For the text-containing cell, return its midpoint in [x, y] coordinate format. 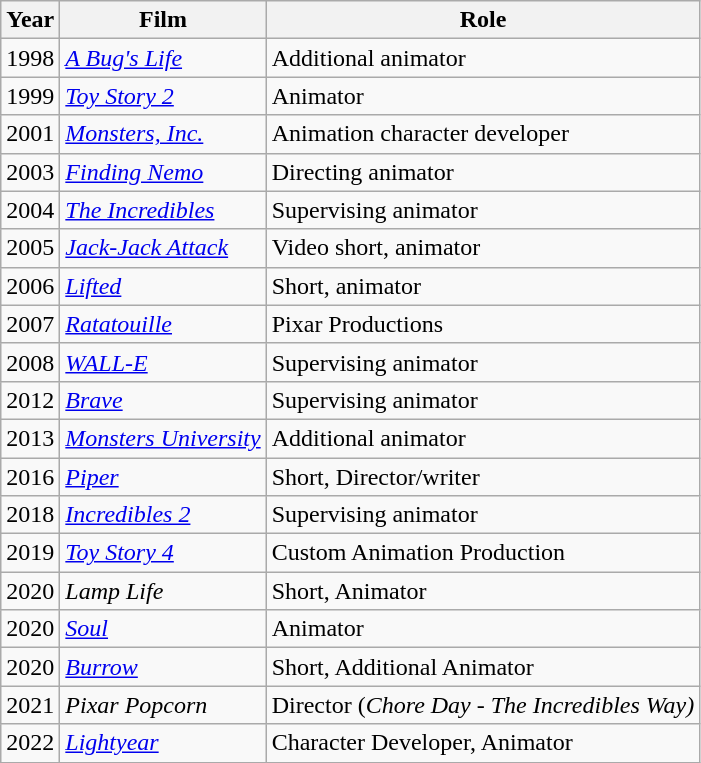
A Bug's Life [163, 58]
2021 [30, 705]
Monsters, Inc. [163, 134]
1998 [30, 58]
Year [30, 20]
2018 [30, 515]
Animation character developer [483, 134]
Incredibles 2 [163, 515]
Piper [163, 477]
2016 [30, 477]
2012 [30, 400]
Lifted [163, 286]
Finding Nemo [163, 172]
Pixar Productions [483, 324]
The Incredibles [163, 210]
1999 [30, 96]
Film [163, 20]
Short, animator [483, 286]
2008 [30, 362]
Video short, animator [483, 248]
Ratatouille [163, 324]
2019 [30, 553]
Lamp Life [163, 591]
Burrow [163, 667]
Short, Animator [483, 591]
Toy Story 4 [163, 553]
Toy Story 2 [163, 96]
2006 [30, 286]
Short, Additional Animator [483, 667]
Character Developer, Animator [483, 743]
Short, Director/writer [483, 477]
Directing animator [483, 172]
Monsters University [163, 438]
Brave [163, 400]
Jack-Jack Attack [163, 248]
2013 [30, 438]
Pixar Popcorn [163, 705]
WALL-E [163, 362]
Lightyear [163, 743]
2007 [30, 324]
2003 [30, 172]
Soul [163, 629]
2005 [30, 248]
2004 [30, 210]
Role [483, 20]
Custom Animation Production [483, 553]
Director (Chore Day - The Incredibles Way) [483, 705]
2001 [30, 134]
2022 [30, 743]
